Detect which cell encompasses the target text, then output its [X, Y] center coordinate. 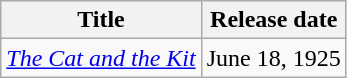
Release date [274, 20]
June 18, 1925 [274, 58]
Title [101, 20]
The Cat and the Kit [101, 58]
